Provide the [X, Y] coordinate of the cell's center where the given text is located.  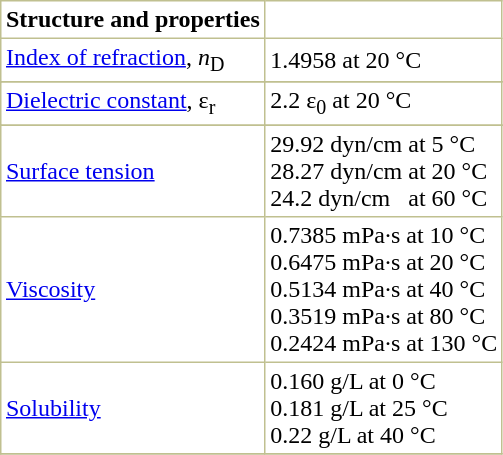
29.92 dyn/cm at 5 °C28.27 dyn/cm at 20 °C24.2 dyn/cm at 60 °C [384, 172]
Surface tension [133, 172]
0.160 g/L at 0 °C 0.181 g/L at 25 °C 0.22 g/L at 40 °C [384, 409]
1.4958 at 20 °C [384, 60]
Viscosity [133, 290]
0.7385 mPa·s at 10 °C0.6475 mPa·s at 20 °C0.5134 mPa·s at 40 °C0.3519 mPa·s at 80 °C0.2424 mPa·s at 130 °C [384, 290]
Structure and properties [133, 20]
2.2 ε0 at 20 °C [384, 104]
Solubility [133, 409]
Dielectric constant, εr [133, 104]
Index of refraction, nD [133, 60]
